Return the [X, Y] coordinate for the center point of the cell that contains the specified text.  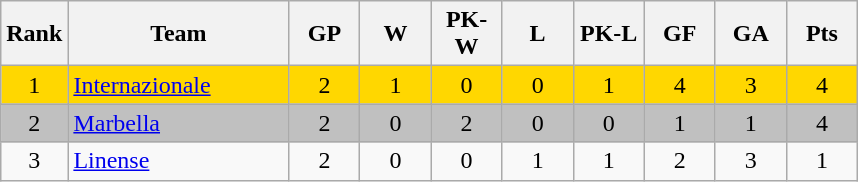
W [396, 34]
Team [178, 34]
Rank [34, 34]
Linense [178, 161]
PK-L [608, 34]
PK-W [466, 34]
GF [680, 34]
Internazionale [178, 85]
GA [750, 34]
GP [324, 34]
Marbella [178, 123]
Pts [822, 34]
L [538, 34]
